From the cell containing the given text, extract its center point as (x, y) coordinate. 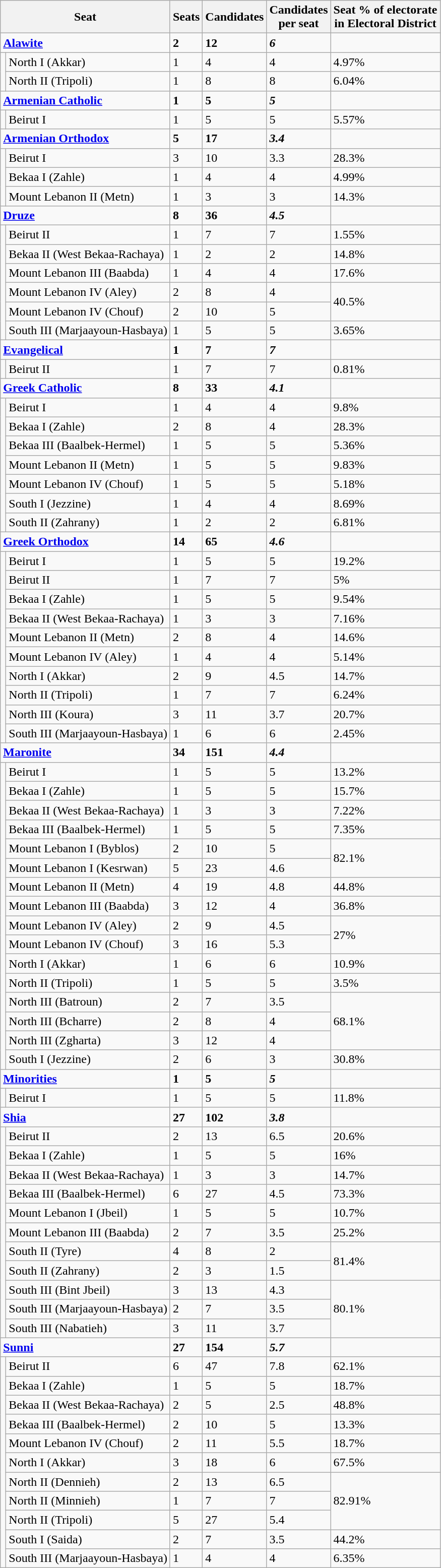
2.45% (385, 733)
18 (235, 1462)
6.04% (385, 81)
65 (235, 541)
80.1% (385, 1309)
Candidates (235, 17)
9.8% (385, 407)
23 (235, 867)
14.3% (385, 196)
62.1% (385, 1366)
5.5 (298, 1443)
67.5% (385, 1462)
154 (235, 1347)
1.55% (385, 234)
15.7% (385, 791)
Mount Lebanon I (Jbeil) (88, 1213)
Greek Catholic (86, 388)
17 (235, 139)
9.83% (385, 465)
2.5 (298, 1405)
47 (235, 1366)
5.4 (298, 1520)
30.8% (385, 1059)
Greek Orthodox (86, 541)
16 (235, 945)
20.6% (385, 1136)
Seats (186, 17)
5.3 (298, 945)
Shia (86, 1117)
7.8 (298, 1366)
Druze (86, 215)
9.54% (385, 599)
4.1 (298, 388)
6.35% (385, 1558)
7.35% (385, 829)
81.4% (385, 1261)
6.24% (385, 695)
4.8 (298, 887)
North III (Batroun) (88, 1002)
5.36% (385, 446)
5.18% (385, 484)
7.22% (385, 810)
14.6% (385, 638)
Minorities (86, 1079)
33 (235, 388)
North III (Bcharre) (88, 1021)
36 (235, 215)
11.8% (385, 1098)
Candidatesper seat (298, 17)
South III (Bint Jbeil) (88, 1290)
3.5% (385, 983)
82.1% (385, 858)
1.5 (298, 1271)
20.7% (385, 714)
5% (385, 580)
82.91% (385, 1500)
36.8% (385, 906)
25.2% (385, 1232)
4.99% (385, 177)
102 (235, 1117)
North III (Zgharta) (88, 1040)
3.8 (298, 1117)
North II (Dennieh) (88, 1481)
Sunni (86, 1347)
Maronite (86, 752)
44.8% (385, 887)
Mount Lebanon I (Byblos) (88, 848)
68.1% (385, 1021)
10.9% (385, 964)
Alawite (86, 43)
7.16% (385, 618)
4.4 (298, 752)
3.4 (298, 139)
South II (Tyre) (88, 1251)
South III (Nabatieh) (88, 1328)
34 (186, 752)
27% (385, 935)
13.2% (385, 772)
48.8% (385, 1405)
Seat (86, 17)
Armenian Catholic (86, 100)
73.3% (385, 1194)
Seat % of electoratein Electoral District (385, 17)
19.2% (385, 561)
0.81% (385, 369)
6.81% (385, 522)
13.3% (385, 1424)
17.6% (385, 273)
16% (385, 1155)
4.3 (298, 1290)
4.97% (385, 62)
151 (235, 752)
14.8% (385, 254)
10.7% (385, 1213)
South I (Saida) (88, 1539)
8.69% (385, 503)
19 (235, 887)
North III (Koura) (88, 714)
3.65% (385, 331)
3.3 (298, 158)
North II (Minnieh) (88, 1501)
5.7 (298, 1347)
5.14% (385, 657)
Mount Lebanon I (Kesrwan) (88, 867)
44.2% (385, 1539)
40.5% (385, 302)
14 (186, 541)
Armenian Orthodox (86, 139)
5.57% (385, 119)
Evangelical (86, 350)
